Output the (X, Y) coordinate of the center of the cell containing the given text.  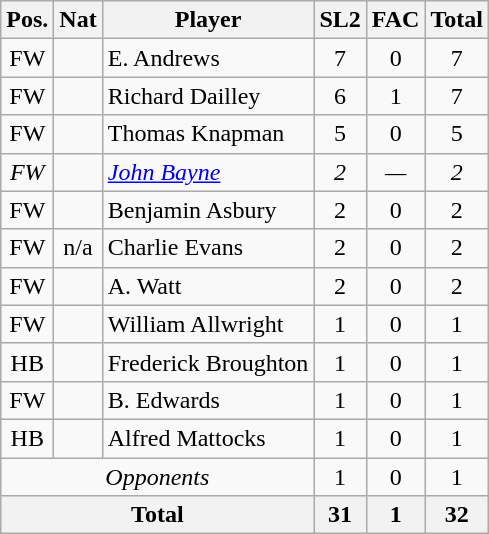
Alfred Mattocks (208, 438)
6 (340, 96)
32 (457, 515)
Benjamin Asbury (208, 210)
E. Andrews (208, 58)
Pos. (28, 20)
B. Edwards (208, 400)
Opponents (158, 477)
John Bayne (208, 172)
— (396, 172)
A. Watt (208, 286)
n/a (78, 248)
Nat (78, 20)
FAC (396, 20)
Richard Dailley (208, 96)
Charlie Evans (208, 248)
Frederick Broughton (208, 362)
31 (340, 515)
Thomas Knapman (208, 134)
SL2 (340, 20)
William Allwright (208, 324)
Player (208, 20)
